Detect which cell encompasses the target text, then output its [X, Y] center coordinate. 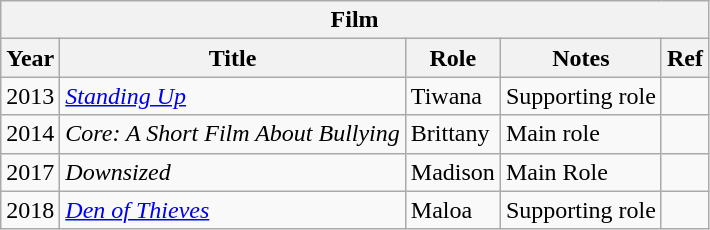
Downsized [233, 172]
Den of Thieves [233, 210]
Main Role [580, 172]
2017 [30, 172]
2014 [30, 134]
Ref [684, 58]
Core: A Short Film About Bullying [233, 134]
Year [30, 58]
Main role [580, 134]
2018 [30, 210]
Role [452, 58]
Notes [580, 58]
2013 [30, 96]
Maloa [452, 210]
Brittany [452, 134]
Standing Up [233, 96]
Title [233, 58]
Film [355, 20]
Madison [452, 172]
Tiwana [452, 96]
